Find where the given text appears and provide that cell's center as (X, Y) coordinate. 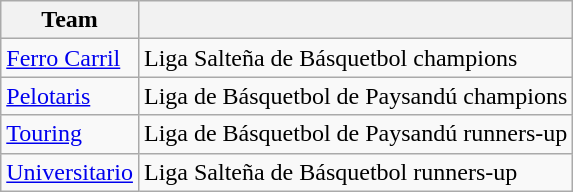
Pelotaris (70, 96)
Ferro Carril (70, 58)
Liga de Básquetbol de Paysandú runners-up (355, 134)
Liga Salteña de Básquetbol champions (355, 58)
Liga de Básquetbol de Paysandú champions (355, 96)
Liga Salteña de Básquetbol runners-up (355, 172)
Team (70, 20)
Touring (70, 134)
Universitario (70, 172)
